Identify which cell holds the provided text, then report its (X, Y) central coordinate. 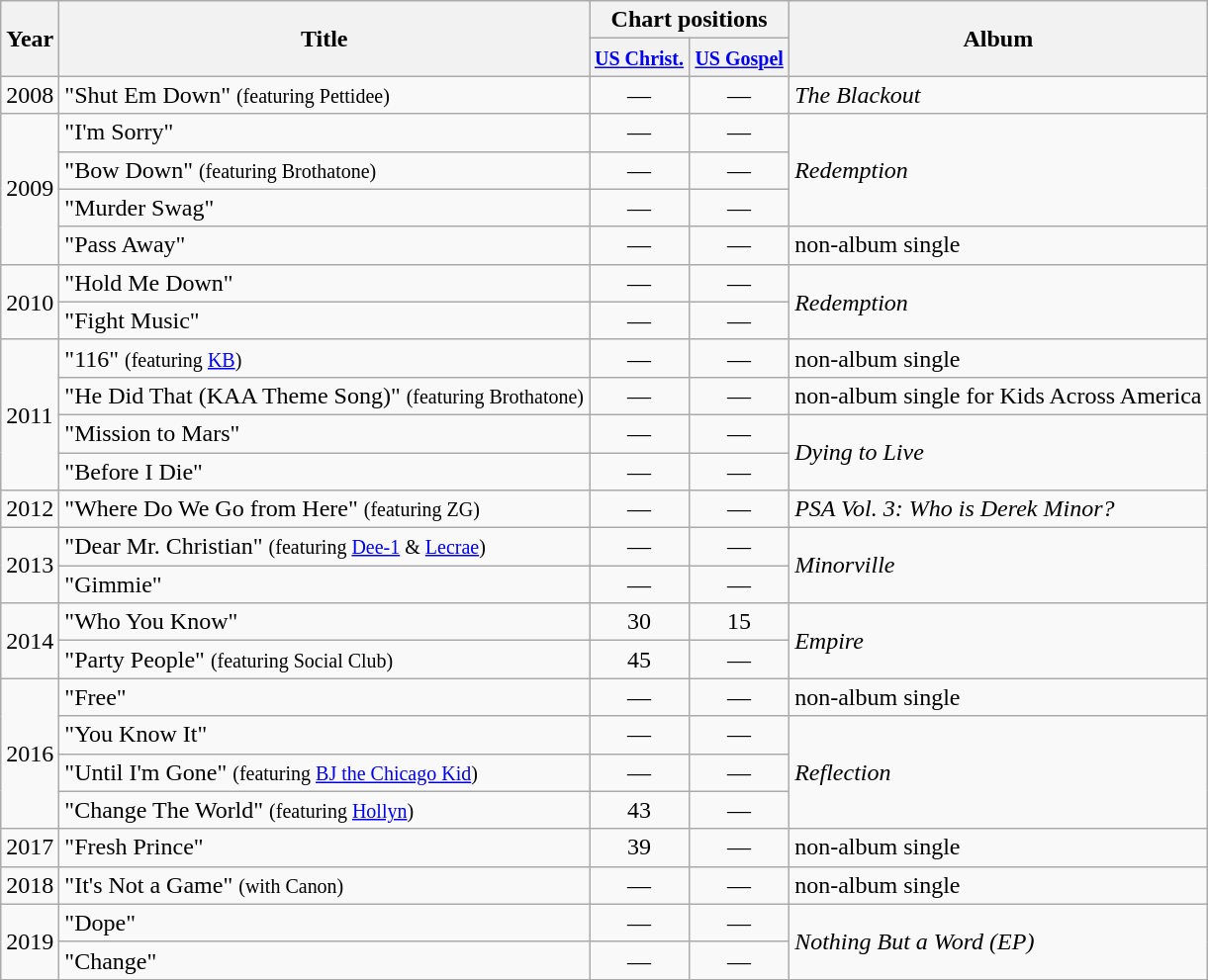
"You Know It" (325, 735)
PSA Vol. 3: Who is Derek Minor? (998, 509)
Minorville (998, 566)
Dying to Live (998, 452)
"Before I Die" (325, 472)
US Christ. (639, 57)
"Mission to Mars" (325, 433)
"Fresh Prince" (325, 847)
"Change The World" (featuring Hollyn) (325, 810)
"Where Do We Go from Here" (featuring ZG) (325, 509)
"Murder Swag" (325, 208)
"Bow Down" (featuring Brothatone) (325, 170)
"Free" (325, 697)
2009 (30, 189)
"Who You Know" (325, 622)
2011 (30, 414)
"Fight Music" (325, 320)
"Dope" (325, 923)
Year (30, 39)
39 (639, 847)
"It's Not a Game" (with Canon) (325, 885)
US Gospel (740, 57)
"Change" (325, 960)
non-album single for Kids Across America (998, 396)
"I'm Sorry" (325, 133)
2019 (30, 941)
2014 (30, 641)
30 (639, 622)
Album (998, 39)
2008 (30, 95)
The Blackout (998, 95)
"Gimmie" (325, 584)
2016 (30, 754)
"Shut Em Down" (featuring Pettidee) (325, 95)
2013 (30, 566)
"Dear Mr. Christian" (featuring Dee-1 & Lecrae) (325, 547)
45 (639, 660)
Nothing But a Word (EP) (998, 941)
Reflection (998, 772)
Title (325, 39)
Empire (998, 641)
"Hold Me Down" (325, 283)
"He Did That (KAA Theme Song)" (featuring Brothatone) (325, 396)
43 (639, 810)
2017 (30, 847)
15 (740, 622)
Chart positions (690, 20)
2010 (30, 302)
"Until I'm Gone" (featuring BJ the Chicago Kid) (325, 772)
"Party People" (featuring Social Club) (325, 660)
2018 (30, 885)
2012 (30, 509)
"Pass Away" (325, 245)
"116" (featuring KB) (325, 358)
